Return the [x, y] coordinate for the center point of the cell that contains the specified text.  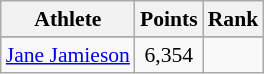
Athlete [68, 19]
Points [169, 19]
Rank [234, 19]
6,354 [169, 55]
Jane Jamieson [68, 55]
